Return (X, Y) of the center of cell containing provided text 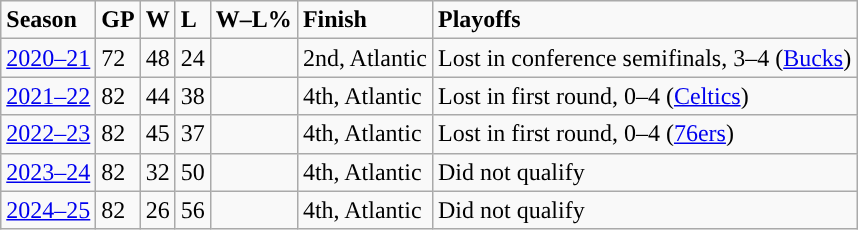
Finish (364, 20)
48 (158, 58)
26 (158, 210)
72 (118, 58)
2022–23 (48, 134)
Season (48, 20)
38 (192, 96)
GP (118, 20)
2nd, Atlantic (364, 58)
2023–24 (48, 172)
37 (192, 134)
24 (192, 58)
45 (158, 134)
44 (158, 96)
32 (158, 172)
Lost in conference semifinals, 3–4 (Bucks) (644, 58)
Lost in first round, 0–4 (76ers) (644, 134)
2020–21 (48, 58)
2024–25 (48, 210)
Playoffs (644, 20)
2021–22 (48, 96)
50 (192, 172)
W–L% (254, 20)
Lost in first round, 0–4 (Celtics) (644, 96)
L (192, 20)
56 (192, 210)
W (158, 20)
